Locate the cell with the specified text and output its (x, y) center coordinate. 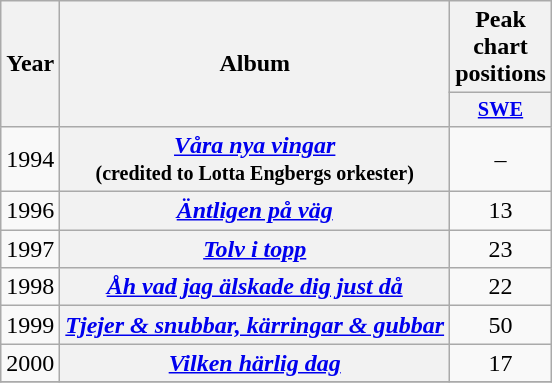
23 (501, 249)
Peak chart positions (501, 47)
Våra nya vingar(credited to Lotta Engbergs orkester) (255, 158)
17 (501, 363)
2000 (30, 363)
Tjejer & snubbar, kärringar & gubbar (255, 325)
– (501, 158)
13 (501, 211)
22 (501, 287)
Tolv i topp (255, 249)
Album (255, 64)
SWE (501, 110)
Year (30, 64)
Äntligen på väg (255, 211)
1997 (30, 249)
Åh vad jag älskade dig just då (255, 287)
1998 (30, 287)
Vilken härlig dag (255, 363)
1996 (30, 211)
1994 (30, 158)
1999 (30, 325)
50 (501, 325)
